From the cell containing the given text, extract its center point as (x, y) coordinate. 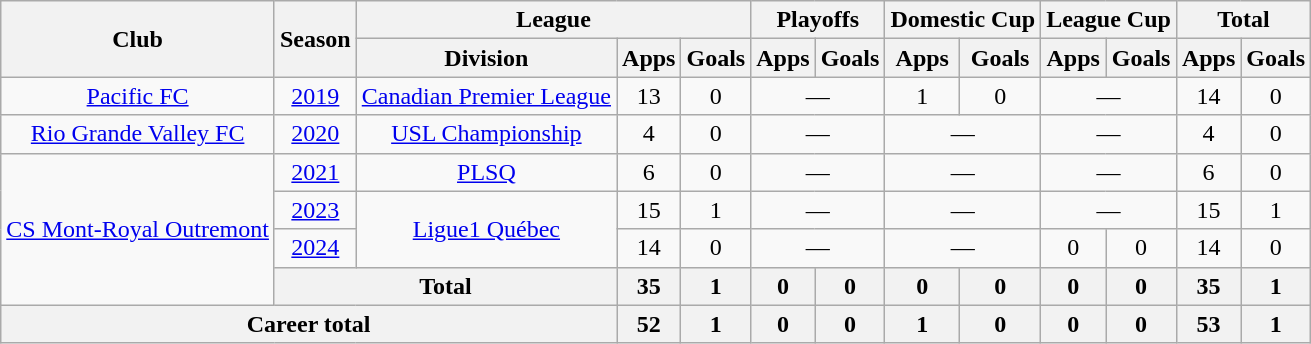
Division (486, 58)
Pacific FC (138, 96)
League Cup (1109, 20)
Season (315, 39)
League (553, 20)
Playoffs (818, 20)
2024 (315, 248)
53 (1208, 324)
Club (138, 39)
Ligue1 Québec (486, 229)
2020 (315, 134)
Domestic Cup (963, 20)
PLSQ (486, 172)
USL Championship (486, 134)
Canadian Premier League (486, 96)
Rio Grande Valley FC (138, 134)
52 (649, 324)
2021 (315, 172)
CS Mont-Royal Outremont (138, 229)
Career total (309, 324)
2019 (315, 96)
13 (649, 96)
2023 (315, 210)
